Search for the cell housing the specified text and yield its (X, Y) center coordinate. 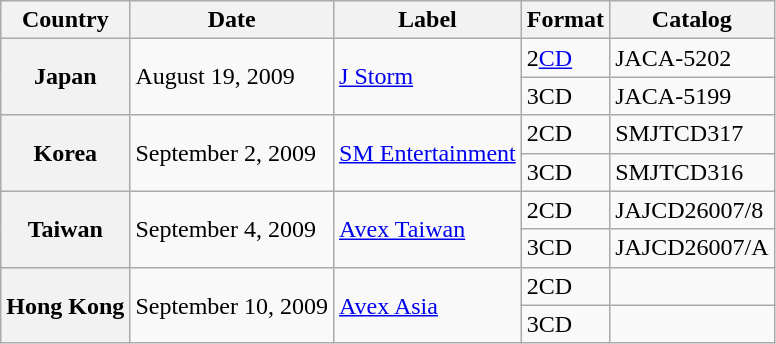
Catalog (692, 20)
Format (565, 20)
Label (428, 20)
JAJCD26007/8 (692, 210)
Avex Asia (428, 305)
September 4, 2009 (232, 229)
Japan (66, 77)
Taiwan (66, 229)
September 10, 2009 (232, 305)
September 2, 2009 (232, 153)
Date (232, 20)
August 19, 2009 (232, 77)
SM Entertainment (428, 153)
Avex Taiwan (428, 229)
J Storm (428, 77)
Korea (66, 153)
SMJTCD316 (692, 172)
SMJTCD317 (692, 134)
JAJCD26007/A (692, 248)
JACA-5199 (692, 96)
Country (66, 20)
JACA-5202 (692, 58)
Hong Kong (66, 305)
